Return (x, y) of the center of cell containing provided text 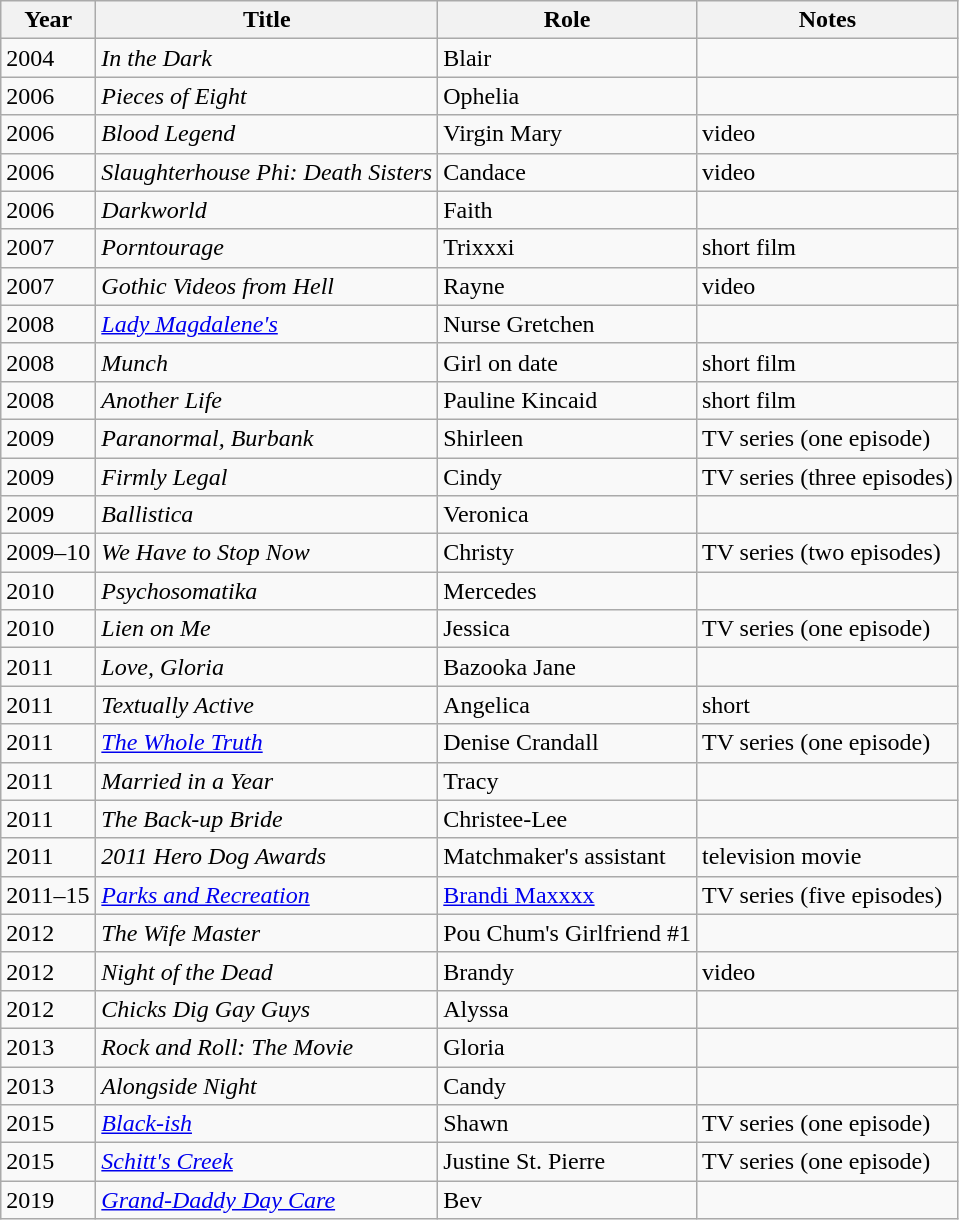
Alyssa (568, 1009)
Rayne (568, 286)
Black-ish (267, 1124)
Blood Legend (267, 134)
Christy (568, 553)
Shirleen (568, 438)
Rock and Roll: The Movie (267, 1047)
Alongside Night (267, 1085)
Trixxxi (568, 248)
Brandy (568, 971)
Love, Gloria (267, 667)
In the Dark (267, 58)
Darkworld (267, 210)
2019 (48, 1200)
2009–10 (48, 553)
Brandi Maxxxx (568, 895)
Blair (568, 58)
TV series (two episodes) (827, 553)
2004 (48, 58)
TV series (five episodes) (827, 895)
The Wife Master (267, 933)
2011–15 (48, 895)
Munch (267, 362)
Paranormal, Burbank (267, 438)
Schitt's Creek (267, 1162)
Role (568, 20)
Title (267, 20)
Nurse Gretchen (568, 324)
Christee-Lee (568, 819)
Firmly Legal (267, 477)
Slaughterhouse Phi: Death Sisters (267, 172)
Porntourage (267, 248)
Angelica (568, 705)
Ballistica (267, 515)
Gothic Videos from Hell (267, 286)
Gloria (568, 1047)
Bev (568, 1200)
Tracy (568, 781)
Grand-Daddy Day Care (267, 1200)
Candace (568, 172)
Cindy (568, 477)
Denise Crandall (568, 743)
Lady Magdalene's (267, 324)
Virgin Mary (568, 134)
Another Life (267, 400)
short (827, 705)
Textually Active (267, 705)
Pou Chum's Girlfriend #1 (568, 933)
Pauline Kincaid (568, 400)
Psychosomatika (267, 591)
Jessica (568, 629)
Matchmaker's assistant (568, 857)
2011 Hero Dog Awards (267, 857)
Mercedes (568, 591)
The Whole Truth (267, 743)
Notes (827, 20)
television movie (827, 857)
We Have to Stop Now (267, 553)
Bazooka Jane (568, 667)
Pieces of Eight (267, 96)
Lien on Me (267, 629)
TV series (three episodes) (827, 477)
Ophelia (568, 96)
Justine St. Pierre (568, 1162)
Parks and Recreation (267, 895)
The Back-up Bride (267, 819)
Married in a Year (267, 781)
Faith (568, 210)
Veronica (568, 515)
Shawn (568, 1124)
Chicks Dig Gay Guys (267, 1009)
Night of the Dead (267, 971)
Candy (568, 1085)
Year (48, 20)
Girl on date (568, 362)
